Determine the (x, y) coordinate at the center of the cell enclosing the given text.  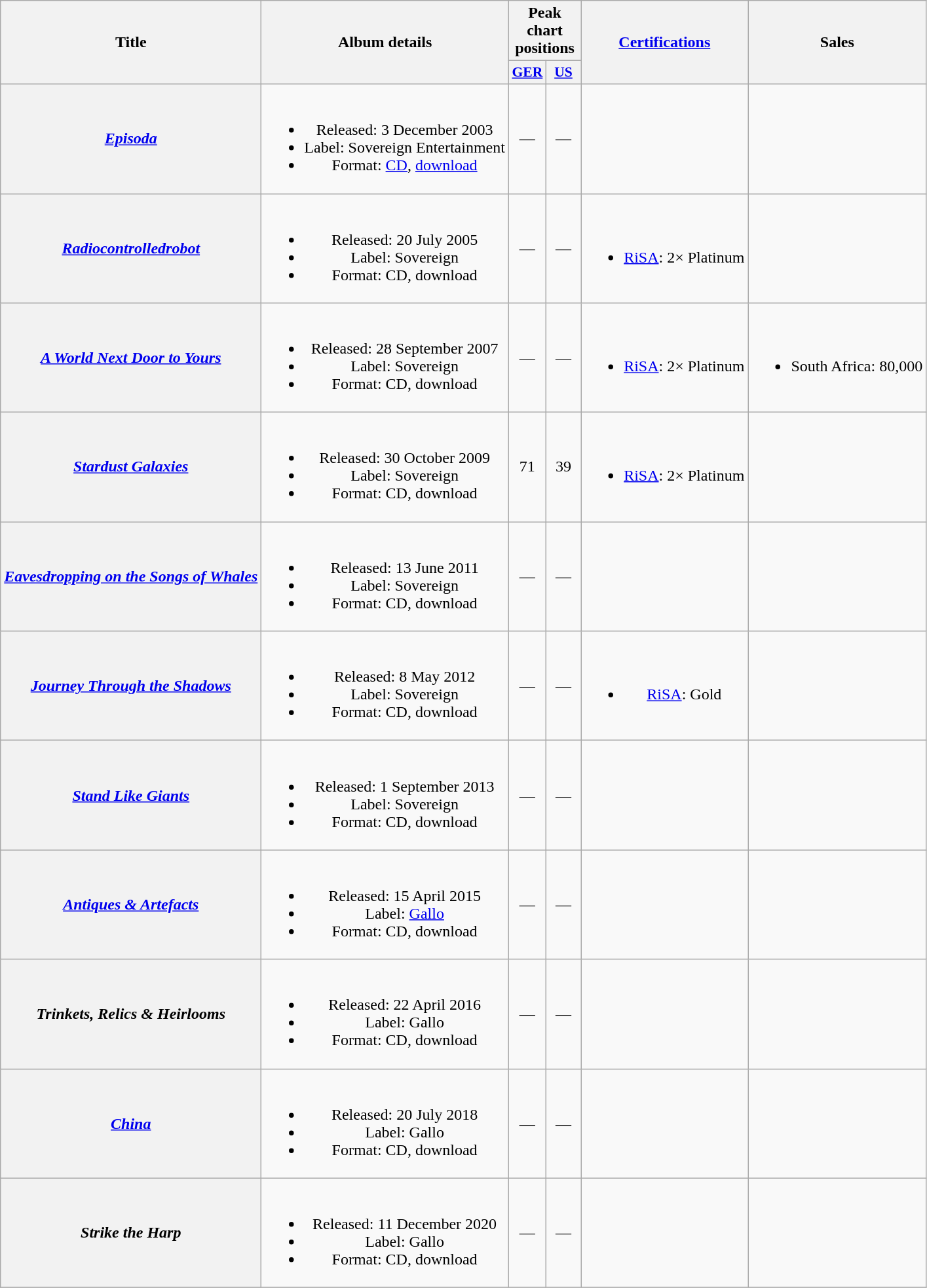
US (563, 73)
71 (527, 468)
Title (131, 43)
Peak chart positions (544, 31)
South Africa: 80,000 (837, 358)
Released: 20 July 2018Label: GalloFormat: CD, download (385, 1124)
Stand Like Giants (131, 795)
GER (527, 73)
Eavesdropping on the Songs of Whales (131, 576)
China (131, 1124)
Released: 28 September 2007Label: SovereignFormat: CD, download (385, 358)
RiSA: Gold (664, 686)
Album details (385, 43)
39 (563, 468)
Stardust Galaxies (131, 468)
Trinkets, Relics & Heirlooms (131, 1014)
Released: 1 September 2013Label: SovereignFormat: CD, download (385, 795)
Released: 8 May 2012Label: SovereignFormat: CD, download (385, 686)
A World Next Door to Yours (131, 358)
Radiocontrolledrobot (131, 249)
Episoda (131, 139)
Certifications (664, 43)
Released: 3 December 2003Label: Sovereign EntertainmentFormat: CD, download (385, 139)
Released: 20 July 2005Label: SovereignFormat: CD, download (385, 249)
Released: 11 December 2020Label: GalloFormat: CD, download (385, 1232)
Journey Through the Shadows (131, 686)
Released: 13 June 2011Label: SovereignFormat: CD, download (385, 576)
Released: 15 April 2015Label: GalloFormat: CD, download (385, 905)
Antiques & Artefacts (131, 905)
Released: 30 October 2009Label: SovereignFormat: CD, download (385, 468)
Strike the Harp (131, 1232)
Sales (837, 43)
Released: 22 April 2016Label: GalloFormat: CD, download (385, 1014)
